Locate the cell with the specified text and output its (X, Y) center coordinate. 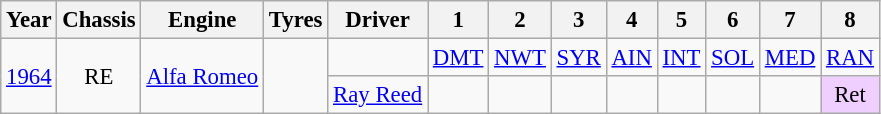
Engine (202, 20)
Driver (378, 20)
SYR (578, 58)
AIN (632, 58)
RAN (850, 58)
1964 (29, 76)
Tyres (296, 20)
NWT (520, 58)
7 (790, 20)
RE (99, 76)
Ray Reed (378, 95)
INT (682, 58)
MED (790, 58)
Chassis (99, 20)
SOL (733, 58)
2 (520, 20)
Year (29, 20)
Alfa Romeo (202, 76)
5 (682, 20)
DMT (458, 58)
6 (733, 20)
Ret (850, 95)
3 (578, 20)
1 (458, 20)
8 (850, 20)
4 (632, 20)
